Output the (X, Y) coordinate of the center of the cell containing the given text.  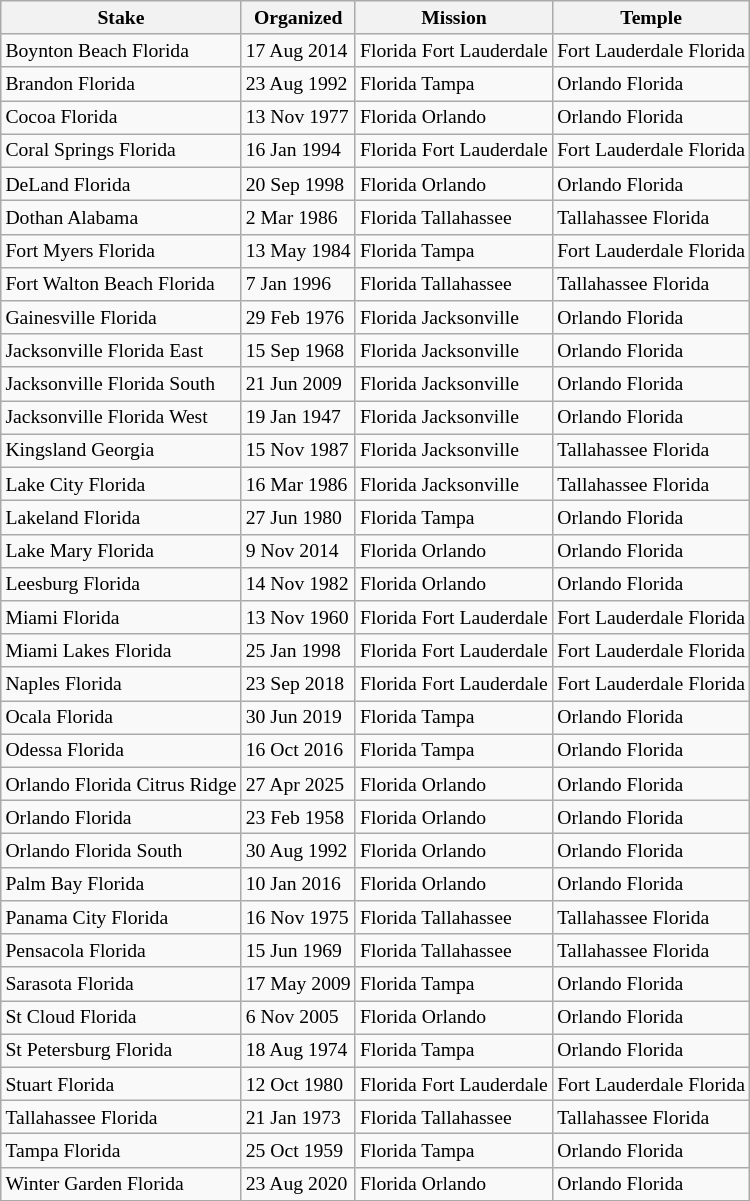
14 Nov 1982 (298, 584)
Ocala Florida (121, 718)
Fort Walton Beach Florida (121, 284)
17 Aug 2014 (298, 50)
29 Feb 1976 (298, 318)
Tampa Florida (121, 1150)
15 Sep 1968 (298, 350)
Palm Bay Florida (121, 884)
Temple (652, 18)
St Cloud Florida (121, 1018)
27 Jun 1980 (298, 518)
20 Sep 1998 (298, 184)
Organized (298, 18)
15 Jun 1969 (298, 950)
23 Feb 1958 (298, 818)
6 Nov 2005 (298, 1018)
30 Jun 2019 (298, 718)
Gainesville Florida (121, 318)
12 Oct 1980 (298, 1084)
Kingsland Georgia (121, 450)
10 Jan 2016 (298, 884)
2 Mar 1986 (298, 218)
Jacksonville Florida West (121, 418)
Lake City Florida (121, 484)
21 Jun 2009 (298, 384)
Brandon Florida (121, 84)
30 Aug 1992 (298, 850)
Stuart Florida (121, 1084)
DeLand Florida (121, 184)
23 Aug 1992 (298, 84)
16 Mar 1986 (298, 484)
25 Jan 1998 (298, 650)
Sarasota Florida (121, 984)
Leesburg Florida (121, 584)
Mission (454, 18)
13 May 1984 (298, 250)
Fort Myers Florida (121, 250)
19 Jan 1947 (298, 418)
17 May 2009 (298, 984)
Stake (121, 18)
21 Jan 1973 (298, 1118)
Jacksonville Florida East (121, 350)
Orlando Florida Citrus Ridge (121, 784)
Winter Garden Florida (121, 1184)
St Petersburg Florida (121, 1050)
Dothan Alabama (121, 218)
13 Nov 1977 (298, 118)
18 Aug 1974 (298, 1050)
25 Oct 1959 (298, 1150)
Miami Florida (121, 618)
9 Nov 2014 (298, 550)
16 Oct 2016 (298, 750)
13 Nov 1960 (298, 618)
23 Aug 2020 (298, 1184)
7 Jan 1996 (298, 284)
Panama City Florida (121, 918)
Orlando Florida South (121, 850)
15 Nov 1987 (298, 450)
Coral Springs Florida (121, 150)
Pensacola Florida (121, 950)
Miami Lakes Florida (121, 650)
Odessa Florida (121, 750)
16 Nov 1975 (298, 918)
Lake Mary Florida (121, 550)
27 Apr 2025 (298, 784)
23 Sep 2018 (298, 684)
Naples Florida (121, 684)
Jacksonville Florida South (121, 384)
Boynton Beach Florida (121, 50)
Lakeland Florida (121, 518)
Cocoa Florida (121, 118)
16 Jan 1994 (298, 150)
